Output the (x, y) coordinate of the center of the cell containing the given text.  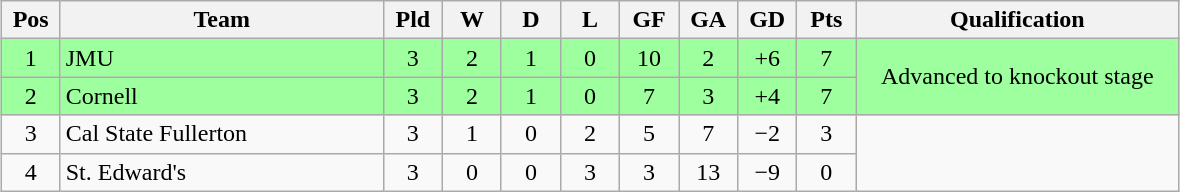
5 (650, 134)
Qualification (1018, 20)
Cornell (222, 96)
Team (222, 20)
−9 (768, 172)
+4 (768, 96)
4 (30, 172)
L (590, 20)
13 (708, 172)
W (472, 20)
+6 (768, 58)
GA (708, 20)
Cal State Fullerton (222, 134)
JMU (222, 58)
−2 (768, 134)
Pld (412, 20)
Pts (826, 20)
10 (650, 58)
Pos (30, 20)
St. Edward's (222, 172)
Advanced to knockout stage (1018, 77)
GD (768, 20)
D (530, 20)
GF (650, 20)
